Search for the cell housing the specified text and yield its (X, Y) center coordinate. 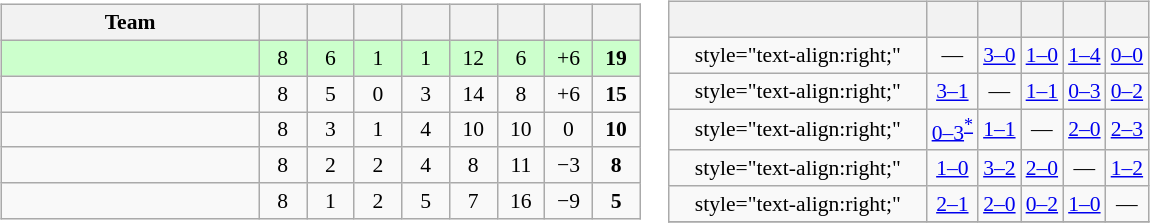
11 (521, 165)
1–4 (1084, 55)
1–2 (1128, 168)
−3 (569, 165)
15 (616, 94)
0–3 (1084, 91)
0–0 (1128, 55)
3–2 (1000, 168)
19 (616, 58)
3–0 (1000, 55)
14 (473, 94)
16 (521, 201)
0–3* (953, 130)
2–1 (953, 204)
12 (473, 58)
Team (130, 23)
7 (473, 201)
3–1 (953, 91)
2–3 (1128, 130)
−9 (569, 201)
